Determine the [X, Y] coordinate at the center of the cell enclosing the given text.  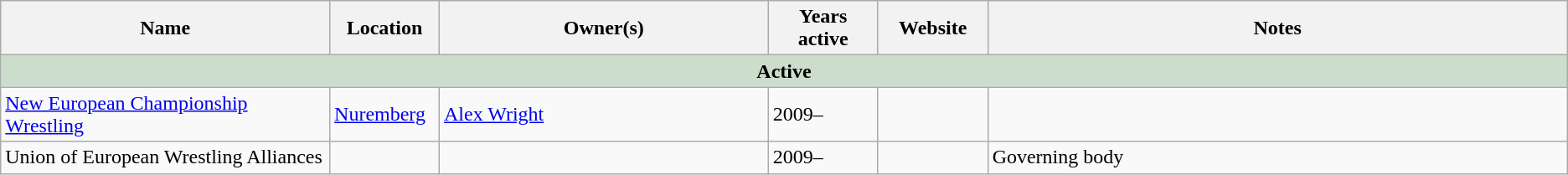
Name [166, 28]
Union of European Wrestling Alliances [166, 157]
Active [784, 71]
New European Championship Wrestling [166, 114]
Location [385, 28]
Website [933, 28]
Nuremberg [385, 114]
Years active [823, 28]
Alex Wright [603, 114]
Notes [1277, 28]
Owner(s) [603, 28]
Governing body [1277, 157]
